Return the (x, y) coordinate for the center point of the cell that contains the specified text.  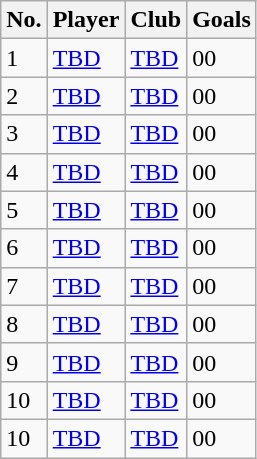
No. (24, 20)
4 (24, 172)
2 (24, 96)
5 (24, 210)
1 (24, 58)
Club (156, 20)
Goals (222, 20)
Player (86, 20)
8 (24, 324)
6 (24, 248)
3 (24, 134)
9 (24, 362)
7 (24, 286)
